Return (X, Y) of the center of cell containing provided text 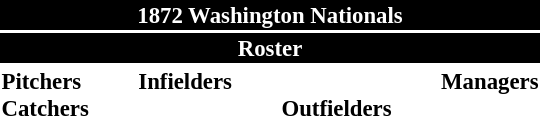
1872 Washington Nationals (270, 15)
Roster (270, 48)
